Extract the (x, y) coordinate from the center of the cell holding the provided text.  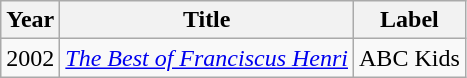
Year (30, 20)
Label (410, 20)
2002 (30, 58)
The Best of Franciscus Henri (207, 58)
Title (207, 20)
ABC Kids (410, 58)
